Return [X, Y] of the center of cell containing provided text 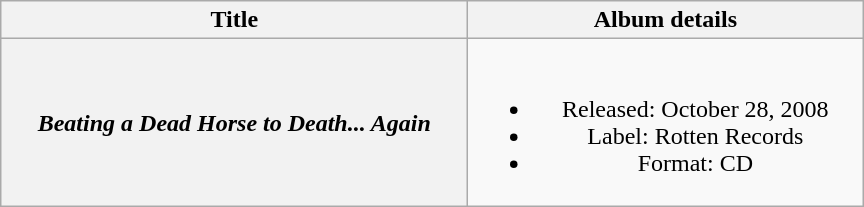
Title [234, 20]
Album details [666, 20]
Released: October 28, 2008Label: Rotten RecordsFormat: CD [666, 122]
Beating a Dead Horse to Death... Again [234, 122]
